Output the (x, y) coordinate of the center of the cell containing the given text.  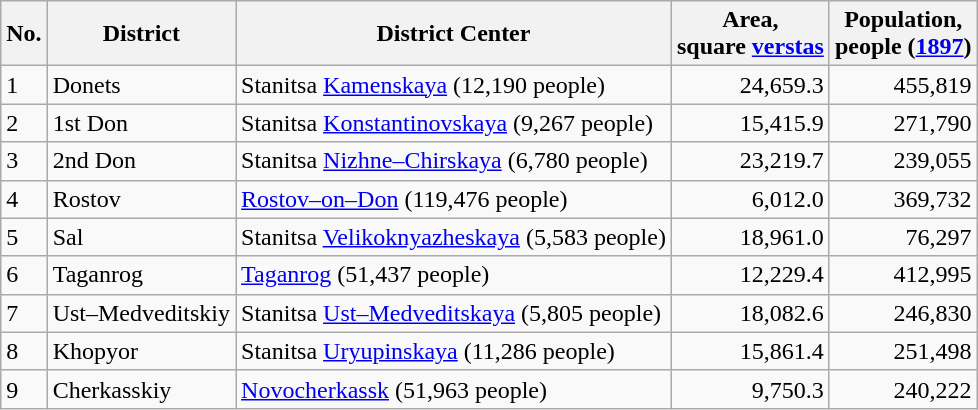
455,819 (903, 85)
15,861.4 (750, 351)
Stanitsa Velikoknyazheskaya (5,583 people) (454, 237)
Rostov (141, 199)
Stanitsa Uryupinskaya (11,286 people) (454, 351)
5 (24, 237)
Donets (141, 85)
Ust–Medveditskiy (141, 313)
Cherkasskiy (141, 389)
Sal (141, 237)
District (141, 34)
23,219.7 (750, 161)
Khopyor (141, 351)
Stanitsa Ust–Medveditskaya (5,805 people) (454, 313)
9,750.3 (750, 389)
18,961.0 (750, 237)
Novocherkassk (51,963 people) (454, 389)
Stanitsa Nizhne–Chirskaya (6,780 people) (454, 161)
7 (24, 313)
Stanitsa Kamenskaya (12,190 people) (454, 85)
Taganrog (51,437 people) (454, 275)
Area,square verstas (750, 34)
251,498 (903, 351)
Population,people (1897) (903, 34)
2 (24, 123)
No. (24, 34)
12,229.4 (750, 275)
246,830 (903, 313)
239,055 (903, 161)
1st Don (141, 123)
Taganrog (141, 275)
412,995 (903, 275)
4 (24, 199)
18,082.6 (750, 313)
6,012.0 (750, 199)
1 (24, 85)
24,659.3 (750, 85)
6 (24, 275)
District Center (454, 34)
240,222 (903, 389)
Stanitsa Konstantinovskaya (9,267 people) (454, 123)
2nd Don (141, 161)
76,297 (903, 237)
3 (24, 161)
15,415.9 (750, 123)
8 (24, 351)
369,732 (903, 199)
271,790 (903, 123)
Rostov–on–Don (119,476 people) (454, 199)
9 (24, 389)
